Return the [X, Y] coordinate for the center point of the cell that contains the specified text.  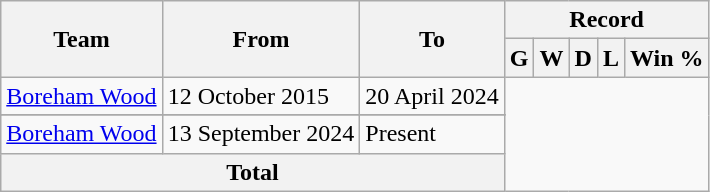
G [519, 58]
Present [432, 134]
Team [82, 39]
20 April 2024 [432, 96]
From [261, 39]
W [552, 58]
Record [606, 20]
Win % [666, 58]
L [610, 58]
D [583, 58]
13 September 2024 [261, 134]
To [432, 39]
Total [252, 172]
12 October 2015 [261, 96]
